Search for the cell housing the specified text and yield its [x, y] center coordinate. 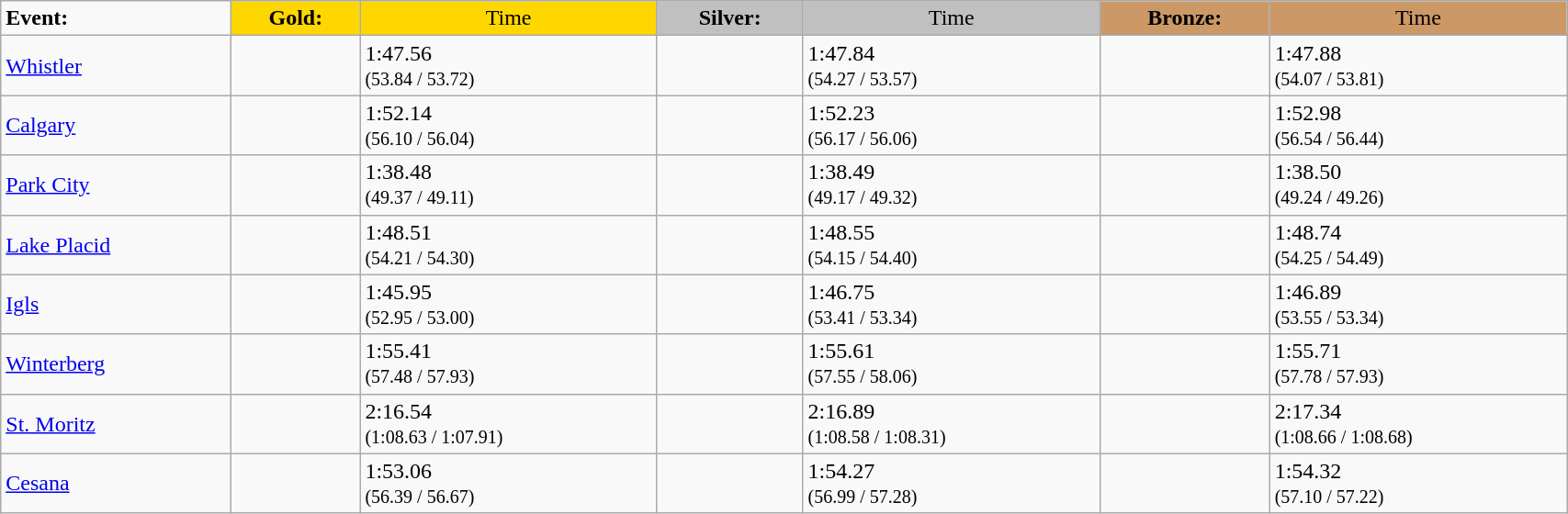
1:45.95 (52.95 / 53.00) [509, 305]
1:48.55 (54.15 / 54.40) [952, 244]
1:52.14(56.10 / 56.04) [509, 125]
2:16.54 (1:08.63 / 1:07.91) [509, 424]
1:53.06 (56.39 / 56.67) [509, 483]
1:47.56(53.84 / 53.72) [509, 66]
Gold: [296, 18]
1:47.84(54.27 / 53.57) [952, 66]
1:48.51 (54.21 / 54.30) [509, 244]
Park City [116, 185]
2:17.34 (1:08.66 / 1:08.68) [1418, 424]
1:54.27 (56.99 / 57.28) [952, 483]
Event: [116, 18]
Cesana [116, 483]
1:38.49 (49.17 / 49.32) [952, 185]
1:54.32 (57.10 / 57.22) [1418, 483]
2:16.89 (1:08.58 / 1:08.31) [952, 424]
1:52.98(56.54 / 56.44) [1418, 125]
1:55.41 (57.48 / 57.93) [509, 363]
1:55.61 (57.55 / 58.06) [952, 363]
Silver: [729, 18]
1:55.71 (57.78 / 57.93) [1418, 363]
Lake Placid [116, 244]
1:38.50 (49.24 / 49.26) [1418, 185]
1:38.48(49.37 / 49.11) [509, 185]
Winterberg [116, 363]
1:46.89 (53.55 / 53.34) [1418, 305]
1:48.74(54.25 / 54.49) [1418, 244]
Whistler [116, 66]
1:47.88 (54.07 / 53.81) [1418, 66]
1:46.75 (53.41 / 53.34) [952, 305]
St. Moritz [116, 424]
Bronze: [1185, 18]
Calgary [116, 125]
1:52.23(56.17 / 56.06) [952, 125]
Igls [116, 305]
